Find where the given text appears and provide that cell's center as (X, Y) coordinate. 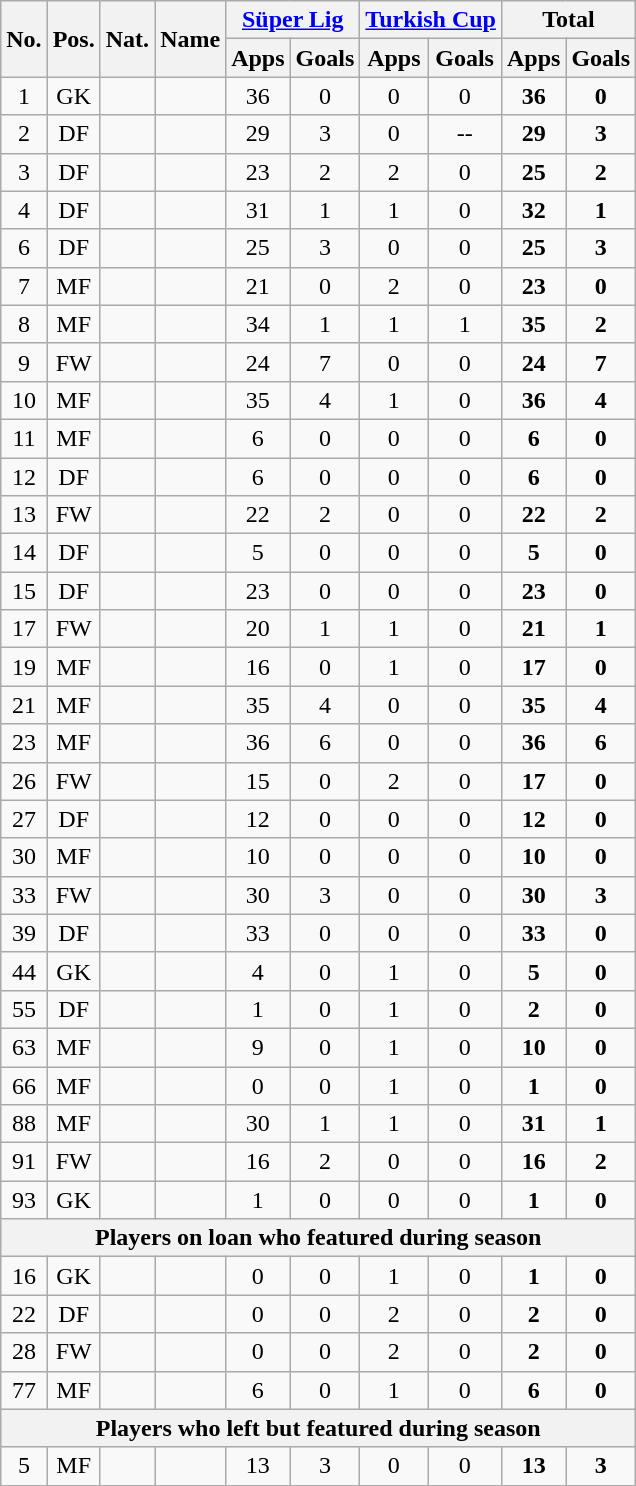
Players who left but featured during season (318, 1428)
Turkish Cup (431, 20)
Players on loan who featured during season (318, 1238)
77 (24, 1390)
No. (24, 39)
44 (24, 971)
34 (258, 324)
39 (24, 933)
66 (24, 1085)
93 (24, 1200)
91 (24, 1162)
88 (24, 1124)
27 (24, 819)
55 (24, 1009)
28 (24, 1352)
Pos. (74, 39)
-- (465, 134)
14 (24, 553)
20 (258, 629)
Total (568, 20)
32 (533, 210)
8 (24, 324)
63 (24, 1047)
26 (24, 781)
11 (24, 438)
Süper Lig (293, 20)
Name (190, 39)
Nat. (127, 39)
19 (24, 667)
